Return [x, y] of the center of cell containing provided text 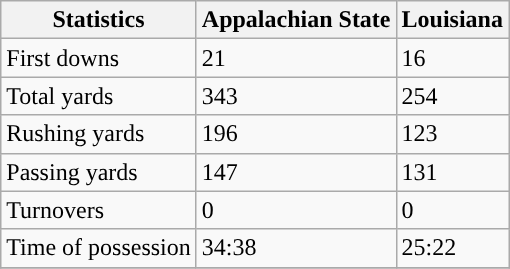
131 [452, 172]
123 [452, 134]
Rushing yards [99, 134]
Appalachian State [296, 20]
Turnovers [99, 210]
343 [296, 96]
21 [296, 58]
254 [452, 96]
196 [296, 134]
Statistics [99, 20]
147 [296, 172]
Total yards [99, 96]
Passing yards [99, 172]
Louisiana [452, 20]
16 [452, 58]
34:38 [296, 248]
Time of possession [99, 248]
25:22 [452, 248]
First downs [99, 58]
